Identify which cell holds the provided text, then report its (X, Y) central coordinate. 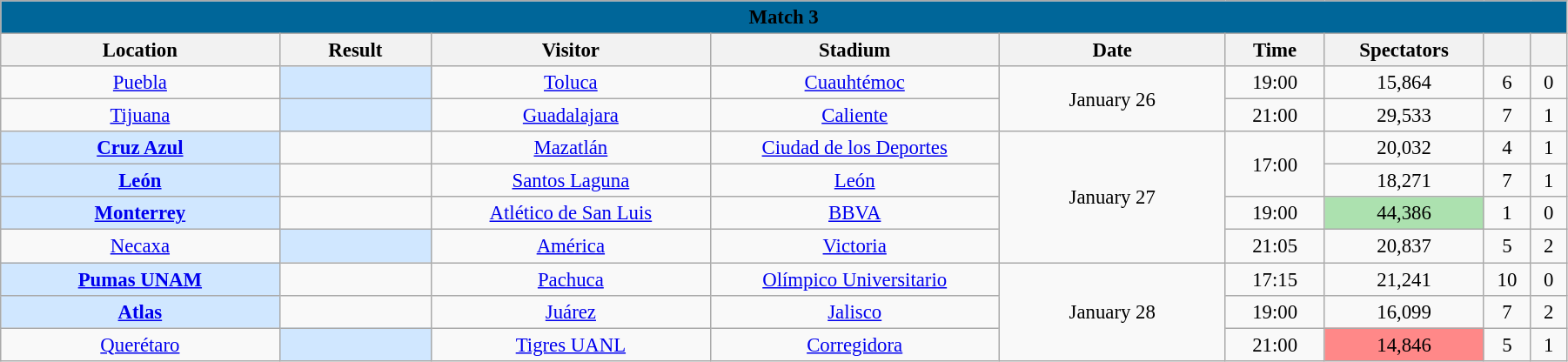
4 (1507, 148)
17:00 (1275, 164)
18,271 (1404, 181)
América (571, 246)
Cruz Azul (140, 148)
21,241 (1404, 279)
Victoria (854, 246)
January 28 (1112, 312)
Santos Laguna (571, 181)
Stadium (854, 50)
Puebla (140, 83)
Toluca (571, 83)
Cuauhtémoc (854, 83)
29,533 (1404, 116)
Atlético de San Luis (571, 213)
Necaxa (140, 246)
Visitor (571, 50)
Match 3 (784, 17)
Location (140, 50)
Corregidora (854, 345)
14,846 (1404, 345)
Monterrey (140, 213)
20,032 (1404, 148)
16,099 (1404, 312)
Olímpico Universitario (854, 279)
BBVA (854, 213)
Atlas (140, 312)
Pachuca (571, 279)
Spectators (1404, 50)
15,864 (1404, 83)
Date (1112, 50)
Jalisco (854, 312)
Tijuana (140, 116)
Querétaro (140, 345)
Juárez (571, 312)
6 (1507, 83)
20,837 (1404, 246)
Guadalajara (571, 116)
Result (355, 50)
Time (1275, 50)
Ciudad de los Deportes (854, 148)
44,386 (1404, 213)
Caliente (854, 116)
10 (1507, 279)
21:05 (1275, 246)
January 27 (1112, 197)
Tigres UANL (571, 345)
17:15 (1275, 279)
January 26 (1112, 99)
Pumas UNAM (140, 279)
Mazatlán (571, 148)
